For the text-containing cell, return its midpoint in (x, y) coordinate format. 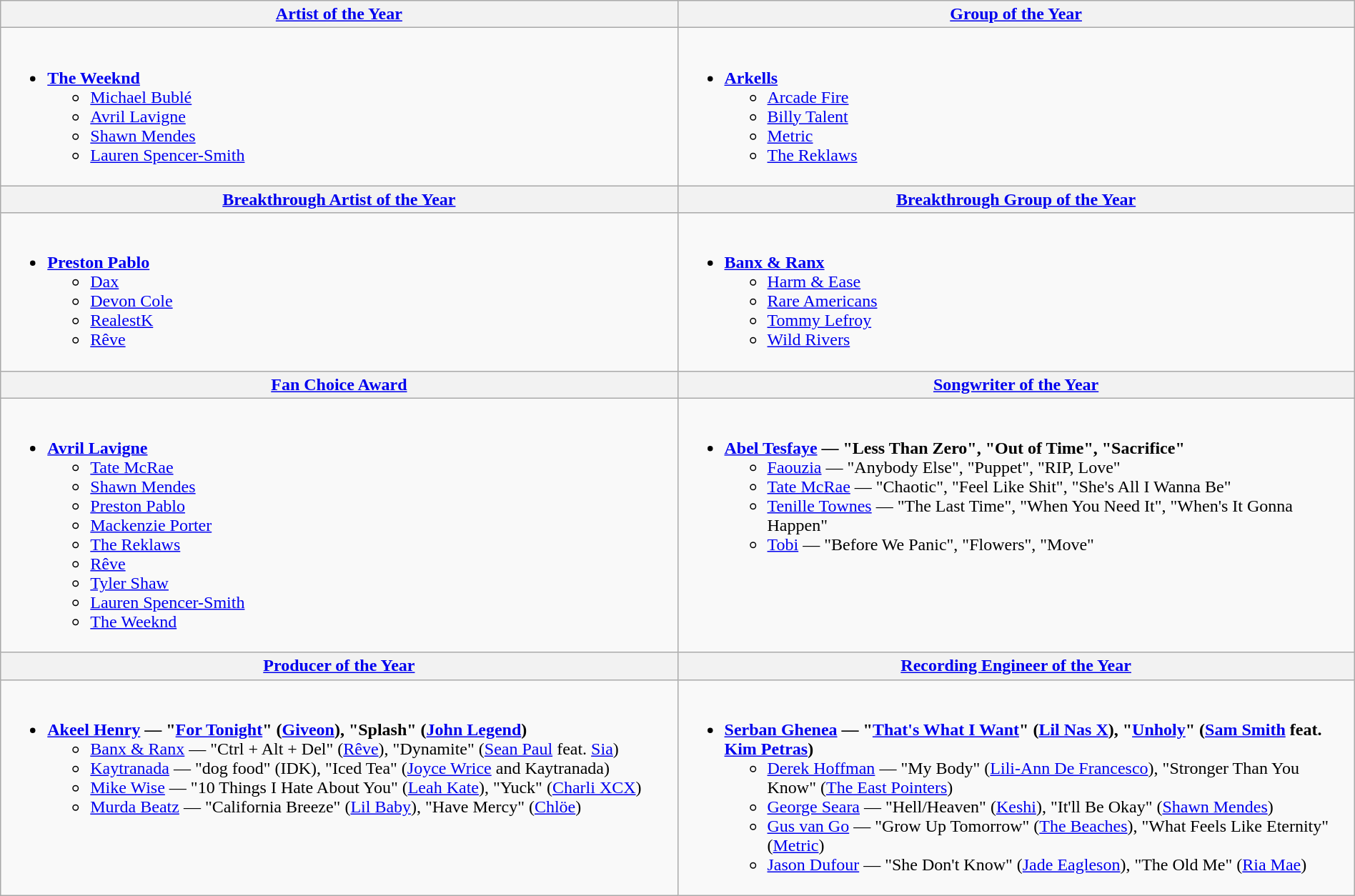
Artist of the Year (339, 14)
Banx & RanxHarm & EaseRare AmericansTommy LefroyWild Rivers (1016, 292)
Recording Engineer of the Year (1016, 666)
Producer of the Year (339, 666)
Avril LavigneTate McRaeShawn MendesPreston PabloMackenzie PorterThe ReklawsRêveTyler ShawLauren Spencer-SmithThe Weeknd (339, 525)
Group of the Year (1016, 14)
Songwriter of the Year (1016, 384)
Fan Choice Award (339, 384)
Breakthrough Group of the Year (1016, 199)
The WeekndMichael BubléAvril LavigneShawn MendesLauren Spencer-Smith (339, 107)
ArkellsArcade FireBilly TalentMetricThe Reklaws (1016, 107)
Breakthrough Artist of the Year (339, 199)
Preston PabloDaxDevon ColeRealestKRêve (339, 292)
